Provide the (x, y) coordinate of the cell's center where the given text is located.  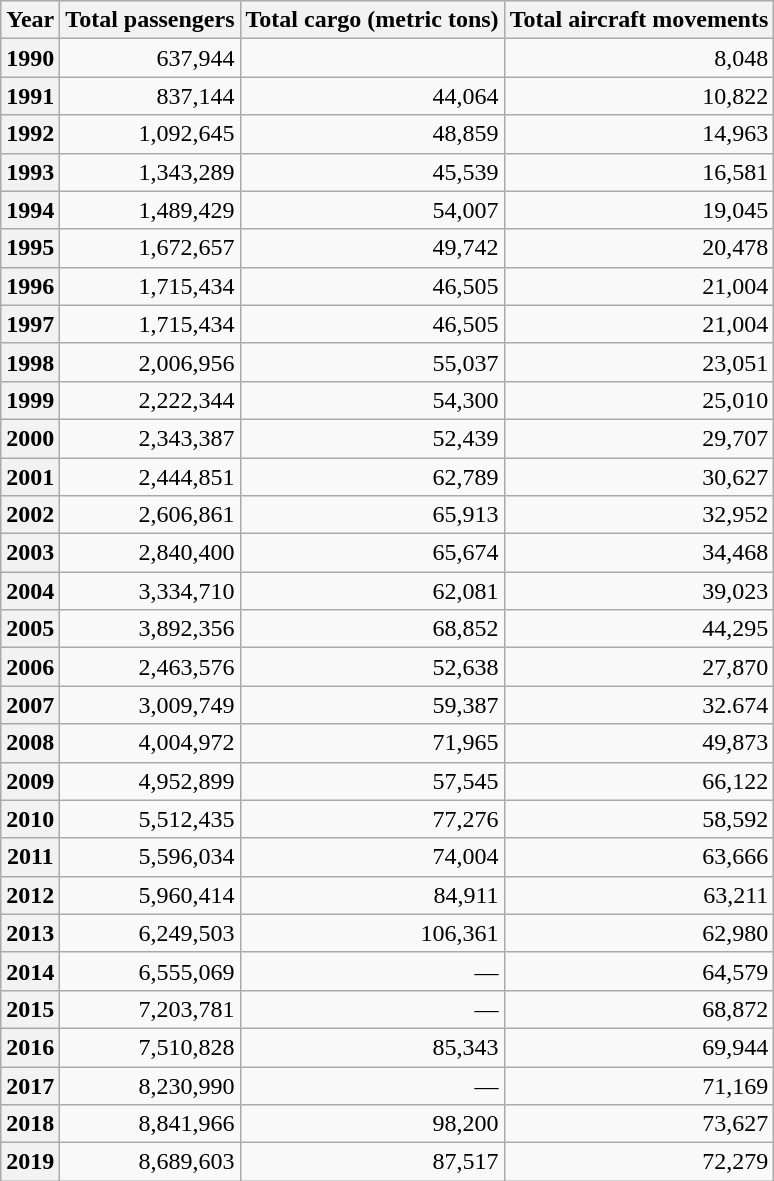
3,334,710 (150, 591)
65,913 (372, 515)
2000 (30, 438)
65,674 (372, 553)
7,203,781 (150, 1009)
1,672,657 (150, 248)
837,144 (150, 96)
44,064 (372, 96)
5,960,414 (150, 895)
2005 (30, 629)
74,004 (372, 857)
6,555,069 (150, 971)
68,872 (639, 1009)
77,276 (372, 819)
39,023 (639, 591)
10,822 (639, 96)
16,581 (639, 172)
2,444,851 (150, 477)
2011 (30, 857)
Total passengers (150, 20)
1993 (30, 172)
2018 (30, 1124)
5,596,034 (150, 857)
1,343,289 (150, 172)
25,010 (639, 400)
87,517 (372, 1162)
5,512,435 (150, 819)
1998 (30, 362)
2016 (30, 1047)
8,048 (639, 58)
2,463,576 (150, 667)
2009 (30, 781)
27,870 (639, 667)
71,965 (372, 743)
63,666 (639, 857)
73,627 (639, 1124)
2013 (30, 933)
2014 (30, 971)
49,873 (639, 743)
32,952 (639, 515)
1994 (30, 210)
1990 (30, 58)
23,051 (639, 362)
2,222,344 (150, 400)
1,489,429 (150, 210)
2004 (30, 591)
2,006,956 (150, 362)
58,592 (639, 819)
1992 (30, 134)
49,742 (372, 248)
69,944 (639, 1047)
19,045 (639, 210)
4,004,972 (150, 743)
2015 (30, 1009)
Year (30, 20)
2,343,387 (150, 438)
68,852 (372, 629)
2008 (30, 743)
48,859 (372, 134)
72,279 (639, 1162)
54,007 (372, 210)
52,638 (372, 667)
3,892,356 (150, 629)
2003 (30, 553)
2006 (30, 667)
2,606,861 (150, 515)
1996 (30, 286)
84,911 (372, 895)
20,478 (639, 248)
8,841,966 (150, 1124)
32.674 (639, 705)
2,840,400 (150, 553)
106,361 (372, 933)
7,510,828 (150, 1047)
62,081 (372, 591)
71,169 (639, 1085)
637,944 (150, 58)
8,689,603 (150, 1162)
6,249,503 (150, 933)
29,707 (639, 438)
1995 (30, 248)
Total aircraft movements (639, 20)
85,343 (372, 1047)
2019 (30, 1162)
1991 (30, 96)
30,627 (639, 477)
8,230,990 (150, 1085)
64,579 (639, 971)
2017 (30, 1085)
62,789 (372, 477)
3,009,749 (150, 705)
2012 (30, 895)
59,387 (372, 705)
Total cargo (metric tons) (372, 20)
62,980 (639, 933)
4,952,899 (150, 781)
2001 (30, 477)
34,468 (639, 553)
14,963 (639, 134)
66,122 (639, 781)
57,545 (372, 781)
54,300 (372, 400)
2007 (30, 705)
44,295 (639, 629)
45,539 (372, 172)
55,037 (372, 362)
1,092,645 (150, 134)
2002 (30, 515)
1999 (30, 400)
63,211 (639, 895)
98,200 (372, 1124)
52,439 (372, 438)
2010 (30, 819)
1997 (30, 324)
